Detect which cell encompasses the target text, then output its [X, Y] center coordinate. 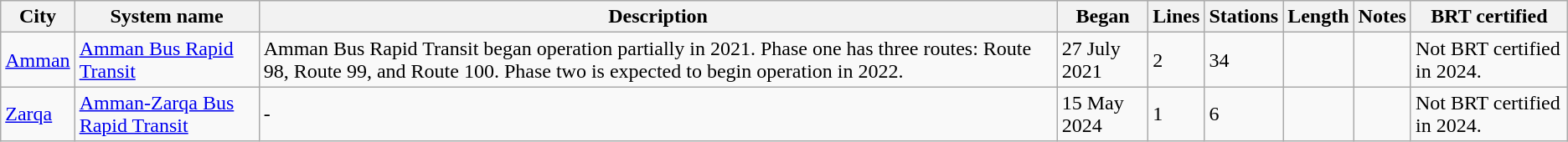
City [38, 17]
Amman Bus Rapid Transit [167, 60]
2 [1176, 60]
Zarqa [38, 114]
BRT certified [1489, 17]
Description [658, 17]
Lines [1176, 17]
Amman [38, 60]
15 May 2024 [1102, 114]
Stations [1244, 17]
34 [1244, 60]
Notes [1382, 17]
- [658, 114]
Began [1102, 17]
6 [1244, 114]
Amman-Zarqa Bus Rapid Transit [167, 114]
Length [1318, 17]
1 [1176, 114]
System name [167, 17]
27 July 2021 [1102, 60]
